Output the (x, y) coordinate of the center of the cell containing the given text.  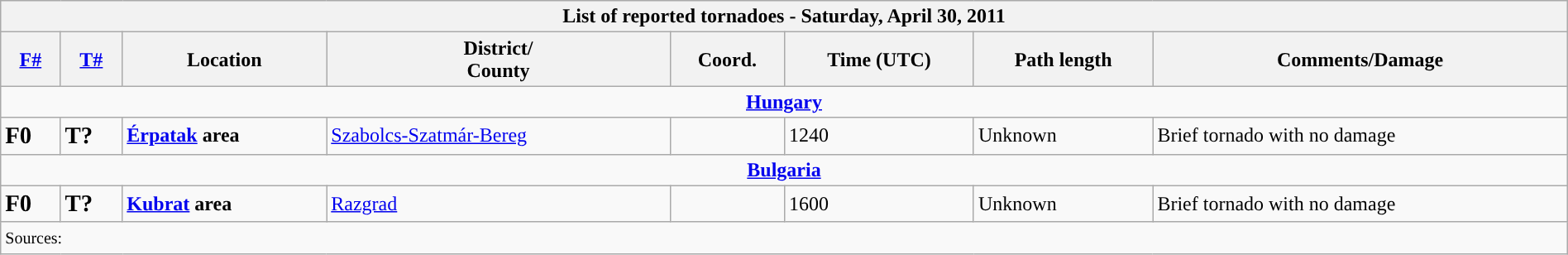
Location (225, 60)
1240 (878, 136)
1600 (878, 204)
District/County (499, 60)
Path length (1063, 60)
Sources: (784, 238)
Kubrat area (225, 204)
Time (UTC) (878, 60)
T# (91, 60)
Comments/Damage (1360, 60)
F# (31, 60)
Razgrad (499, 204)
Coord. (727, 60)
Szabolcs-Szatmár-Bereg (499, 136)
Bulgaria (784, 170)
Hungary (784, 102)
Érpatak area (225, 136)
List of reported tornadoes - Saturday, April 30, 2011 (784, 17)
